Detect which cell encompasses the target text, then output its [x, y] center coordinate. 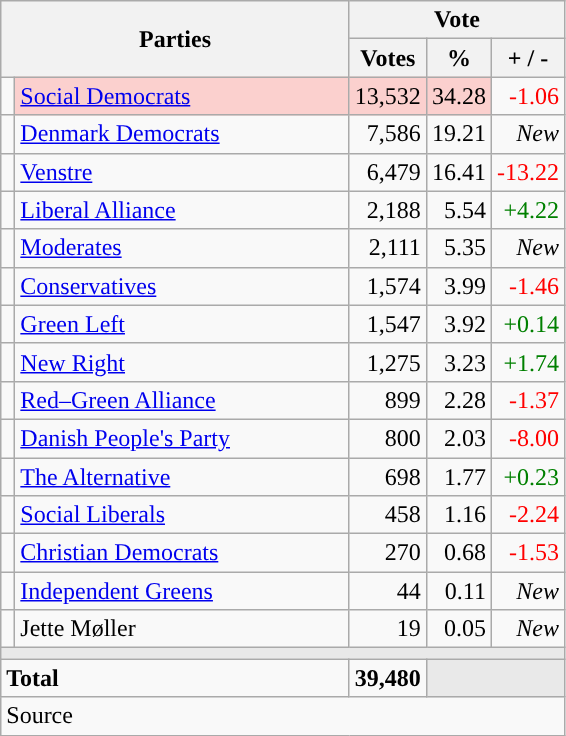
5.54 [458, 210]
7,586 [388, 134]
1.77 [458, 477]
2.28 [458, 400]
Jette Møller [182, 629]
Christian Democrats [182, 553]
Venstre [182, 172]
39,480 [388, 678]
2.03 [458, 438]
1,547 [388, 324]
270 [388, 553]
-8.00 [528, 438]
Green Left [182, 324]
2,111 [388, 248]
Liberal Alliance [182, 210]
3.99 [458, 286]
19.21 [458, 134]
Total [176, 678]
16.41 [458, 172]
1,275 [388, 362]
800 [388, 438]
Parties [176, 39]
Red–Green Alliance [182, 400]
698 [388, 477]
+1.74 [528, 362]
-1.46 [528, 286]
-1.06 [528, 96]
1.16 [458, 515]
13,532 [388, 96]
-1.37 [528, 400]
+0.23 [528, 477]
44 [388, 591]
Social Democrats [182, 96]
Danish People's Party [182, 438]
6,479 [388, 172]
Vote [456, 20]
0.68 [458, 553]
The Alternative [182, 477]
Source [283, 716]
3.92 [458, 324]
New Right [182, 362]
458 [388, 515]
Social Liberals [182, 515]
-1.53 [528, 553]
3.23 [458, 362]
% [458, 58]
Denmark Democrats [182, 134]
0.05 [458, 629]
+0.14 [528, 324]
1,574 [388, 286]
2,188 [388, 210]
Moderates [182, 248]
+4.22 [528, 210]
Independent Greens [182, 591]
19 [388, 629]
Votes [388, 58]
-2.24 [528, 515]
+ / - [528, 58]
0.11 [458, 591]
-13.22 [528, 172]
34.28 [458, 96]
5.35 [458, 248]
Conservatives [182, 286]
899 [388, 400]
